Locate the cell with the specified text and output its (x, y) center coordinate. 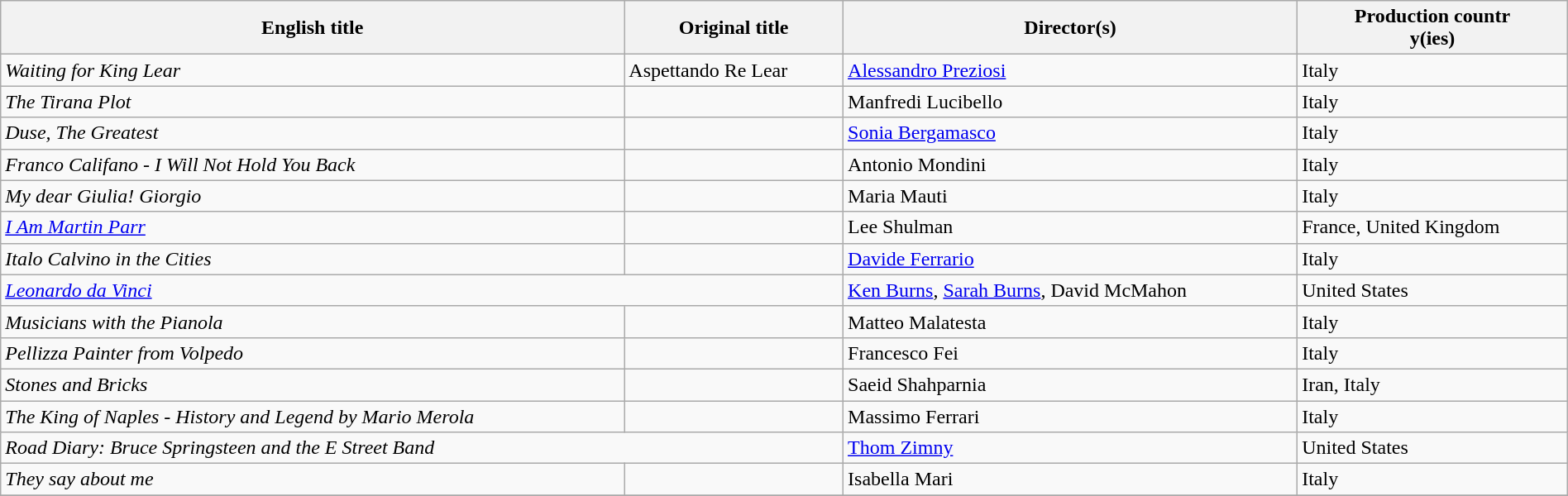
Franco Califano - I Will Not Hold You Back (313, 165)
They say about me (313, 479)
My dear Giulia! Giorgio (313, 196)
Director(s) (1070, 28)
Stones and Bricks (313, 384)
Saeid Shahparnia (1070, 384)
Manfredi Lucibello (1070, 102)
Massimo Ferrari (1070, 416)
Antonio Mondini (1070, 165)
Original title (734, 28)
Musicians with the Pianola (313, 322)
Isabella Mari (1070, 479)
Matteo Malatesta (1070, 322)
Production country(ies) (1432, 28)
English title (313, 28)
Francesco Fei (1070, 353)
Duse, The Greatest (313, 133)
Maria Mauti (1070, 196)
The King of Naples - History and Legend by Mario Merola (313, 416)
Iran, Italy (1432, 384)
Waiting for King Lear (313, 70)
Sonia Bergamasco (1070, 133)
Road Diary: Bruce Springsteen and the E Street Band (422, 448)
Alessandro Preziosi (1070, 70)
Italo Calvino in the Cities (313, 259)
Ken Burns, Sarah Burns, David McMahon (1070, 290)
Pellizza Painter from Volpedo (313, 353)
The Tirana Plot (313, 102)
Leonardo da Vinci (422, 290)
Lee Shulman (1070, 227)
Aspettando Re Lear (734, 70)
France, United Kingdom (1432, 227)
Davide Ferrario (1070, 259)
Thom Zimny (1070, 448)
I Am Martin Parr (313, 227)
